Locate the cell with the specified text and output its (x, y) center coordinate. 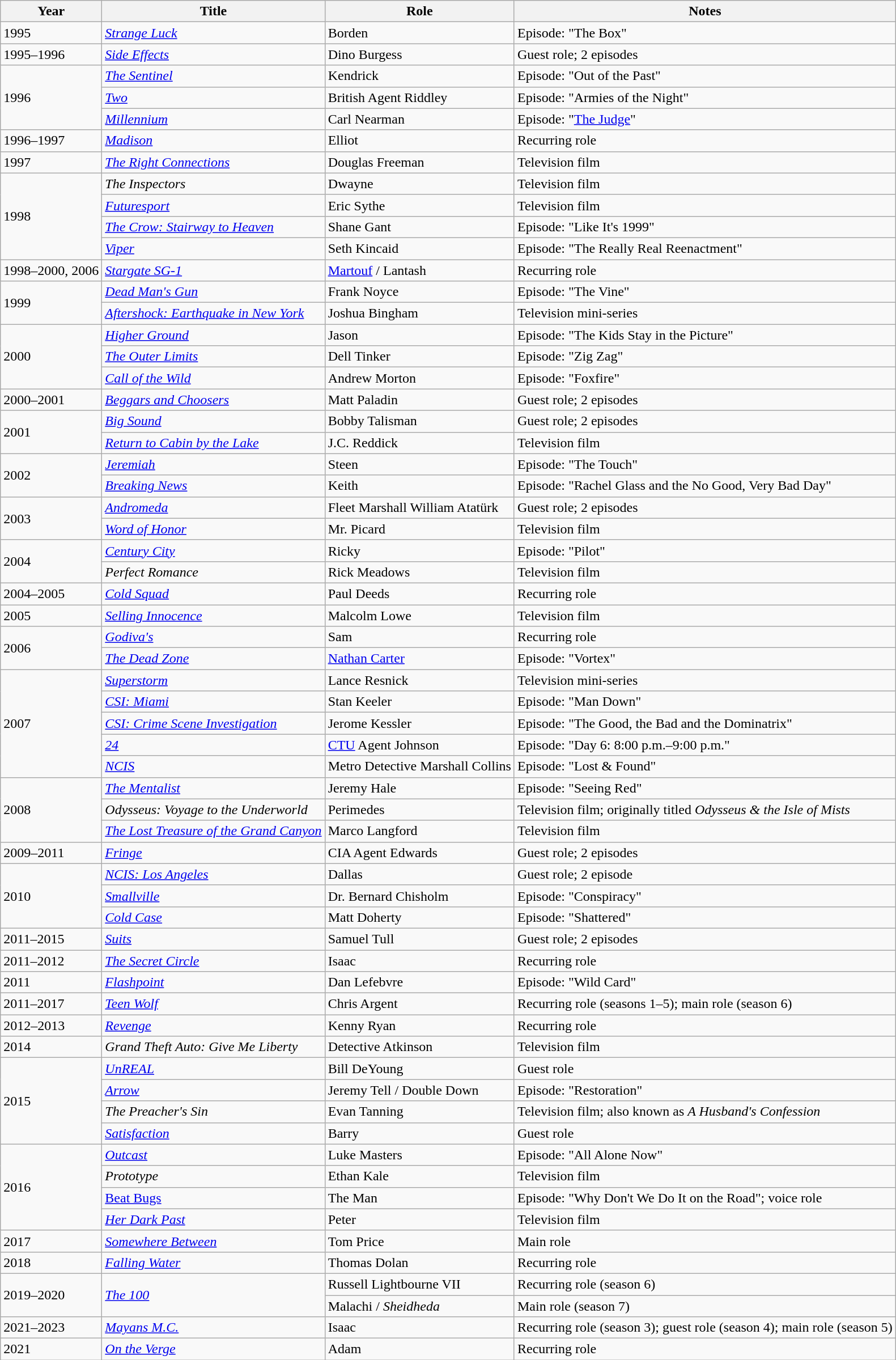
1995–1996 (51, 54)
1998–2000, 2006 (51, 270)
Martouf / Lantash (419, 270)
Episode: "Wild Card" (705, 982)
The Outer Limits (213, 357)
Paul Deeds (419, 594)
Elliot (419, 141)
Futuresport (213, 205)
The 100 (213, 1295)
Samuel Tull (419, 939)
The Sentinel (213, 76)
Episode: "Conspiracy" (705, 896)
2011–2017 (51, 1004)
2004 (51, 561)
Dino Burgess (419, 54)
Episode: "Vortex" (705, 659)
Jeremiah (213, 464)
Marco Langford (419, 831)
Arrow (213, 1090)
Strange Luck (213, 33)
J.C. Reddick (419, 443)
2004–2005 (51, 594)
The Man (419, 1198)
Recurring role (season 3); guest role (season 4); main role (season 5) (705, 1328)
2009–2011 (51, 853)
1997 (51, 162)
Detective Atkinson (419, 1047)
Matt Paladin (419, 400)
Television film; originally titled Odysseus & the Isle of Mists (705, 810)
2012–2013 (51, 1026)
Main role (705, 1241)
Episode: "Why Don't We Do It on the Road"; voice role (705, 1198)
Television film; also known as A Husband's Confession (705, 1112)
Viper (213, 248)
Eric Sythe (419, 205)
Nathan Carter (419, 659)
Episode: "Armies of the Night" (705, 98)
Episode: "Lost & Found" (705, 766)
Malachi / Sheidheda (419, 1306)
Lance Resnick (419, 680)
Episode: "Like It's 1999" (705, 227)
Episode: "The Touch" (705, 464)
Mr. Picard (419, 529)
1995 (51, 33)
1996–1997 (51, 141)
2005 (51, 615)
Dell Tinker (419, 357)
Malcolm Lowe (419, 615)
Kenny Ryan (419, 1026)
Perfect Romance (213, 572)
The Right Connections (213, 162)
Joshua Bingham (419, 313)
Jerome Kessler (419, 723)
Borden (419, 33)
Matt Doherty (419, 917)
1998 (51, 216)
Selling Innocence (213, 615)
Episode: "The Box" (705, 33)
Andromeda (213, 507)
Episode: "Shattered" (705, 917)
Steen (419, 464)
Carl Nearman (419, 119)
2019–2020 (51, 1295)
Fringe (213, 853)
2001 (51, 432)
2002 (51, 475)
Odysseus: Voyage to the Underworld (213, 810)
Episode: "Out of the Past" (705, 76)
Somewhere Between (213, 1241)
Stan Keeler (419, 702)
Peter (419, 1219)
UnREAL (213, 1069)
Cold Squad (213, 594)
Guest role; 2 episode (705, 874)
The Mentalist (213, 788)
2008 (51, 810)
Dan Lefebvre (419, 982)
Episode: "Pilot" (705, 550)
2011–2012 (51, 961)
Century City (213, 550)
Notes (705, 11)
The Dead Zone (213, 659)
Dr. Bernard Chisholm (419, 896)
Recurring role (seasons 1–5); main role (season 6) (705, 1004)
Russell Lightbourne VII (419, 1284)
Episode: "The Judge" (705, 119)
Kendrick (419, 76)
Ricky (419, 550)
Episode: "The Kids Stay in the Picture" (705, 335)
2000–2001 (51, 400)
2021–2023 (51, 1328)
Episode: "The Vine" (705, 292)
Andrew Morton (419, 378)
Rick Meadows (419, 572)
Title (213, 11)
Episode: "The Really Real Reenactment" (705, 248)
2014 (51, 1047)
2017 (51, 1241)
Fleet Marshall William Atatürk (419, 507)
Return to Cabin by the Lake (213, 443)
CTU Agent Johnson (419, 745)
NCIS (213, 766)
24 (213, 745)
Aftershock: Earthquake in New York (213, 313)
Beggars and Choosers (213, 400)
Year (51, 11)
1996 (51, 98)
Episode: "Zig Zag" (705, 357)
2007 (51, 723)
Seth Kincaid (419, 248)
Episode: "Rachel Glass and the No Good, Very Bad Day" (705, 486)
2000 (51, 357)
Smallville (213, 896)
Episode: "Man Down" (705, 702)
The Secret Circle (213, 961)
Jeremy Hale (419, 788)
Bobby Talisman (419, 421)
Millennium (213, 119)
Role (419, 11)
Episode: "All Alone Now" (705, 1155)
Jeremy Tell / Double Down (419, 1090)
2010 (51, 896)
2016 (51, 1187)
Godiva's (213, 637)
2015 (51, 1101)
Mayans M.C. (213, 1328)
Douglas Freeman (419, 162)
Shane Gant (419, 227)
Beat Bugs (213, 1198)
Perimedes (419, 810)
Metro Detective Marshall Collins (419, 766)
Frank Noyce (419, 292)
Grand Theft Auto: Give Me Liberty (213, 1047)
Episode: "Restoration" (705, 1090)
Jason (419, 335)
Episode: "Day 6: 8:00 p.m.–9:00 p.m." (705, 745)
Two (213, 98)
Episode: "Seeing Red" (705, 788)
Prototype (213, 1176)
On the Verge (213, 1349)
Falling Water (213, 1262)
Main role (season 7) (705, 1306)
Big Sound (213, 421)
Cold Case (213, 917)
Dead Man's Gun (213, 292)
Superstorm (213, 680)
Breaking News (213, 486)
Stargate SG-1 (213, 270)
2011 (51, 982)
Barry (419, 1133)
The Inspectors (213, 184)
Dallas (419, 874)
Teen Wolf (213, 1004)
Revenge (213, 1026)
Ethan Kale (419, 1176)
The Crow: Stairway to Heaven (213, 227)
2011–2015 (51, 939)
Side Effects (213, 54)
Evan Tanning (419, 1112)
Episode: "Foxfire" (705, 378)
2006 (51, 648)
2018 (51, 1262)
Sam (419, 637)
Keith (419, 486)
The Lost Treasure of the Grand Canyon (213, 831)
The Preacher's Sin (213, 1112)
Suits (213, 939)
Her Dark Past (213, 1219)
Satisfaction (213, 1133)
Tom Price (419, 1241)
Outcast (213, 1155)
Higher Ground (213, 335)
Call of the Wild (213, 378)
CIA Agent Edwards (419, 853)
1999 (51, 303)
Dwayne (419, 184)
Madison (213, 141)
British Agent Riddley (419, 98)
CSI: Miami (213, 702)
Thomas Dolan (419, 1262)
2003 (51, 518)
Flashpoint (213, 982)
2021 (51, 1349)
Recurring role (season 6) (705, 1284)
CSI: Crime Scene Investigation (213, 723)
NCIS: Los Angeles (213, 874)
Chris Argent (419, 1004)
Luke Masters (419, 1155)
Bill DeYoung (419, 1069)
Word of Honor (213, 529)
Adam (419, 1349)
Episode: "The Good, the Bad and the Dominatrix" (705, 723)
